Locate the cell with the specified text and output its (x, y) center coordinate. 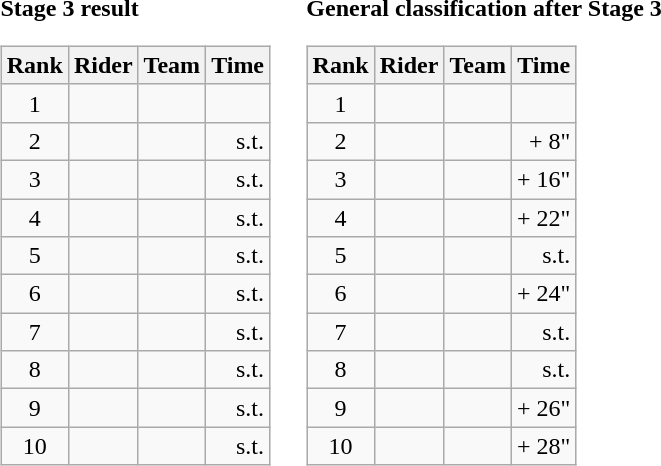
+ 28" (543, 446)
+ 26" (543, 408)
+ 22" (543, 217)
+ 16" (543, 179)
+ 8" (543, 141)
+ 24" (543, 294)
